Return the [x, y] coordinate for the center point of the cell that contains the specified text.  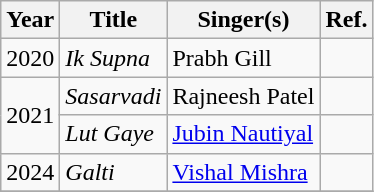
Ik Supna [114, 58]
Singer(s) [244, 20]
2021 [30, 115]
Rajneesh Patel [244, 96]
Lut Gaye [114, 134]
Jubin Nautiyal [244, 134]
Prabh Gill [244, 58]
2024 [30, 172]
2020 [30, 58]
Title [114, 20]
Ref. [346, 20]
Sasarvadi [114, 96]
Vishal Mishra [244, 172]
Galti [114, 172]
Year [30, 20]
